Identify which cell holds the provided text, then report its [X, Y] central coordinate. 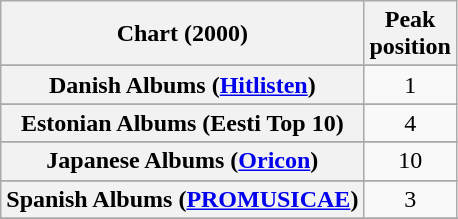
Danish Albums (Hitlisten) [182, 85]
Japanese Albums (Oricon) [182, 161]
Peakposition [410, 34]
Spanish Albums (PROMUSICAE) [182, 199]
10 [410, 161]
4 [410, 123]
3 [410, 199]
Estonian Albums (Eesti Top 10) [182, 123]
1 [410, 85]
Chart (2000) [182, 34]
